Provide the (X, Y) coordinate of the cell's center where the given text is located.  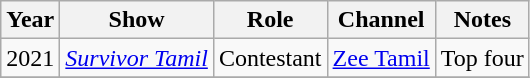
Contestant (270, 58)
Top four (482, 58)
Show (137, 20)
Channel (381, 20)
Role (270, 20)
Survivor Tamil (137, 58)
Notes (482, 20)
Zee Tamil (381, 58)
Year (30, 20)
2021 (30, 58)
